Extract the (X, Y) coordinate from the center of the cell holding the provided text.  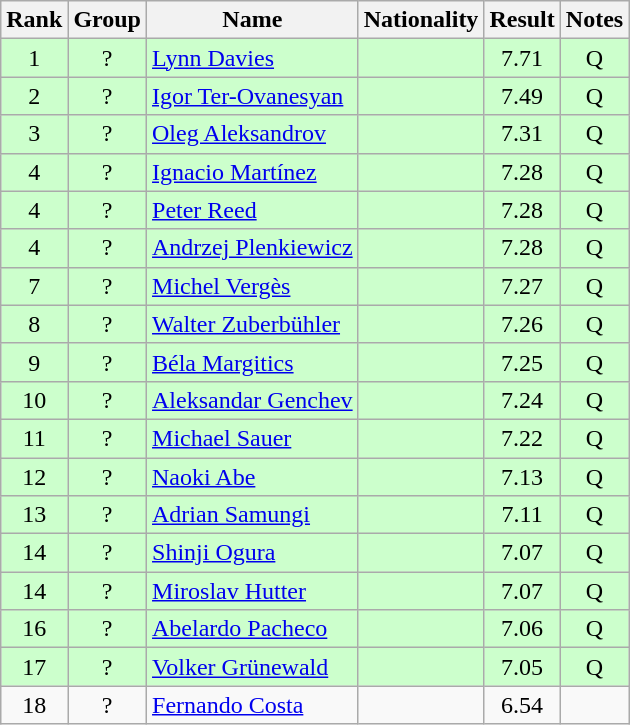
Volker Grünewald (253, 667)
17 (34, 667)
Peter Reed (253, 210)
18 (34, 705)
Nationality (421, 20)
8 (34, 324)
Rank (34, 20)
7.71 (522, 58)
10 (34, 400)
7.26 (522, 324)
Notes (594, 20)
Adrian Samungi (253, 515)
3 (34, 134)
7.27 (522, 286)
Fernando Costa (253, 705)
7.06 (522, 629)
7 (34, 286)
Ignacio Martínez (253, 172)
11 (34, 438)
Michael Sauer (253, 438)
Shinji Ogura (253, 553)
7.13 (522, 477)
Walter Zuberbühler (253, 324)
7.31 (522, 134)
16 (34, 629)
Michel Vergès (253, 286)
Naoki Abe (253, 477)
12 (34, 477)
6.54 (522, 705)
9 (34, 362)
Lynn Davies (253, 58)
7.49 (522, 96)
Béla Margitics (253, 362)
Group (108, 20)
Andrzej Plenkiewicz (253, 248)
7.24 (522, 400)
7.22 (522, 438)
Igor Ter-Ovanesyan (253, 96)
Result (522, 20)
Oleg Aleksandrov (253, 134)
1 (34, 58)
7.25 (522, 362)
7.05 (522, 667)
Aleksandar Genchev (253, 400)
7.11 (522, 515)
Name (253, 20)
Abelardo Pacheco (253, 629)
13 (34, 515)
2 (34, 96)
Miroslav Hutter (253, 591)
